For the text-containing cell, return its midpoint in [x, y] coordinate format. 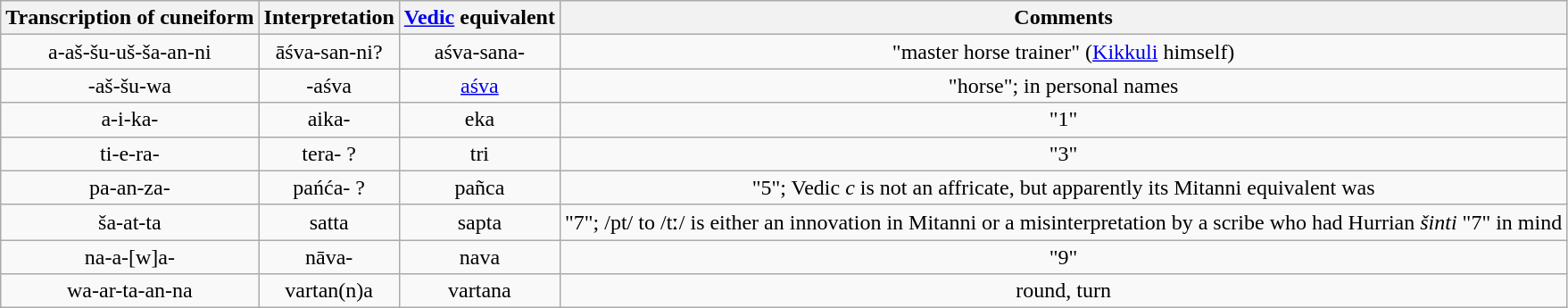
a-aš-šu-uš-ša-an-ni [130, 52]
"5"; Vedic c is not an affricate, but apparently its Mitanni equivalent was [1063, 187]
āśva-san-ni? [328, 52]
"9" [1063, 257]
"master horse trainer" (Kikkuli himself) [1063, 52]
Comments [1063, 18]
satta [328, 222]
"1" [1063, 120]
vartan(n)a [328, 291]
Vedic equivalent [479, 18]
Interpretation [328, 18]
a-i-ka- [130, 120]
sapta [479, 222]
nāva- [328, 257]
Transcription of cuneiform [130, 18]
aika- [328, 120]
vartana [479, 291]
tera- ? [328, 154]
na-a-[w]a- [130, 257]
pañca [479, 187]
pańća- ? [328, 187]
nava [479, 257]
"horse"; in personal names [1063, 86]
wa-ar-ta-an-na [130, 291]
round, turn [1063, 291]
-aśva [328, 86]
eka [479, 120]
-aš-šu-wa [130, 86]
pa-an-za- [130, 187]
"7"; /pt/ to /tː/ is either an innovation in Mitanni or a misinterpretation by a scribe who had Hurrian šinti "7" in mind [1063, 222]
ti-e-ra- [130, 154]
aśva [479, 86]
tri [479, 154]
"3" [1063, 154]
ša-at-ta [130, 222]
aśva-sana- [479, 52]
